Extract the (X, Y) coordinate from the center of the cell holding the provided text.  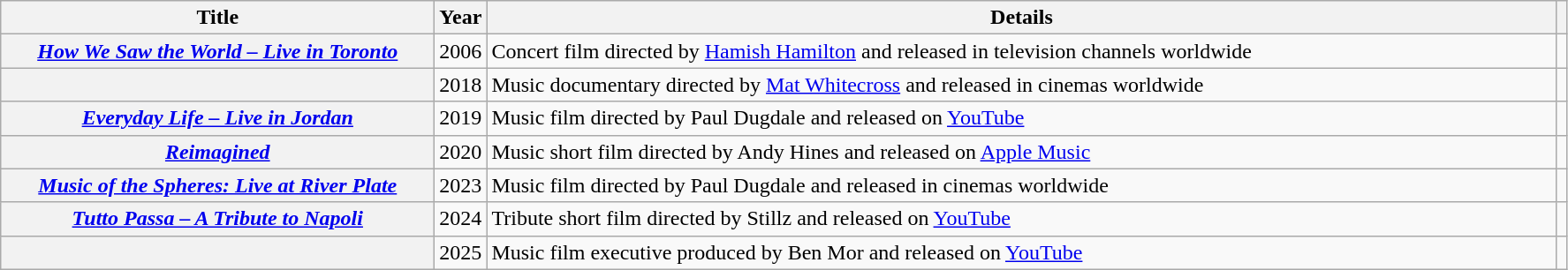
Music film directed by Paul Dugdale and released in cinemas worldwide (1021, 185)
Music short film directed by Andy Hines and released on Apple Music (1021, 152)
Music film executive produced by Ben Mor and released on YouTube (1021, 252)
2023 (461, 185)
Music of the Spheres: Live at River Plate (217, 185)
Title (217, 18)
Details (1021, 18)
Year (461, 18)
Reimagined (217, 152)
2020 (461, 152)
Music film directed by Paul Dugdale and released on YouTube (1021, 118)
2006 (461, 51)
Tribute short film directed by Stillz and released on YouTube (1021, 219)
2018 (461, 85)
2024 (461, 219)
How We Saw the World – Live in Toronto (217, 51)
Everyday Life – Live in Jordan (217, 118)
2019 (461, 118)
Concert film directed by Hamish Hamilton and released in television channels worldwide (1021, 51)
Tutto Passa – A Tribute to Napoli (217, 219)
Music documentary directed by Mat Whitecross and released in cinemas worldwide (1021, 85)
2025 (461, 252)
